Detect which cell encompasses the target text, then output its (X, Y) center coordinate. 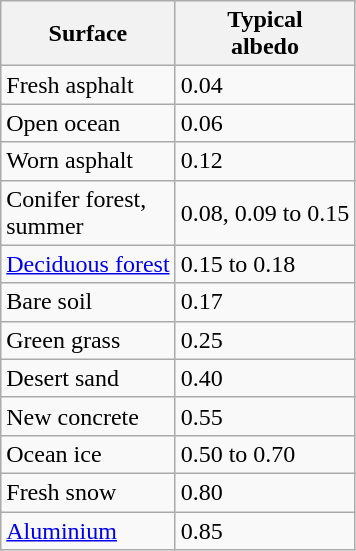
0.50 to 0.70 (265, 454)
0.08, 0.09 to 0.15 (265, 212)
Surface (88, 34)
Desert sand (88, 378)
Conifer forest, summer (88, 212)
0.55 (265, 416)
Typical albedo (265, 34)
0.25 (265, 340)
0.12 (265, 161)
Fresh snow (88, 492)
0.06 (265, 123)
Open ocean (88, 123)
0.85 (265, 531)
Bare soil (88, 302)
Green grass (88, 340)
0.80 (265, 492)
Worn asphalt (88, 161)
Deciduous forest (88, 264)
0.15 to 0.18 (265, 264)
Ocean ice (88, 454)
New concrete (88, 416)
0.04 (265, 85)
0.17 (265, 302)
Fresh asphalt (88, 85)
Aluminium (88, 531)
0.40 (265, 378)
